From the cell containing the given text, extract its center point as [X, Y] coordinate. 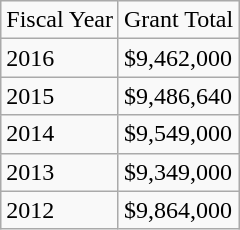
$9,864,000 [178, 210]
Grant Total [178, 20]
2015 [60, 96]
Fiscal Year [60, 20]
2012 [60, 210]
2013 [60, 172]
$9,349,000 [178, 172]
$9,549,000 [178, 134]
2014 [60, 134]
$9,462,000 [178, 58]
$9,486,640 [178, 96]
2016 [60, 58]
